Return (x, y) of the center of cell containing provided text 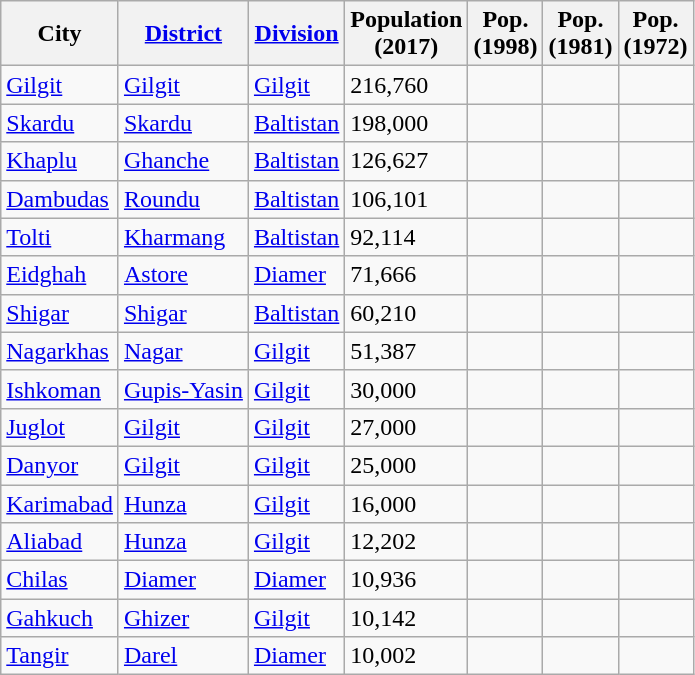
71,666 (406, 275)
Chilas (60, 580)
Division (296, 34)
60,210 (406, 313)
Gupis-Yasin (183, 389)
25,000 (406, 465)
Nagarkhas (60, 351)
Karimabad (60, 503)
198,000 (406, 123)
126,627 (406, 161)
Aliabad (60, 542)
12,202 (406, 542)
Pop.(1981) (580, 34)
27,000 (406, 427)
10,002 (406, 656)
Population(2017) (406, 34)
Kharmang (183, 237)
106,101 (406, 199)
Astore (183, 275)
Nagar (183, 351)
Dambudas (60, 199)
Ghanche (183, 161)
City (60, 34)
Pop.(1998) (506, 34)
Darel (183, 656)
Tangir (60, 656)
10,936 (406, 580)
Roundu (183, 199)
51,387 (406, 351)
92,114 (406, 237)
10,142 (406, 618)
Khaplu (60, 161)
District (183, 34)
30,000 (406, 389)
Tolti (60, 237)
Ghizer (183, 618)
Danyor (60, 465)
216,760 (406, 85)
16,000 (406, 503)
Gahkuch (60, 618)
Juglot (60, 427)
Pop.(1972) (656, 34)
Ishkoman (60, 389)
Eidghah (60, 275)
